Capture the cell that displays the provided text and extract its [x, y] central coordinate. 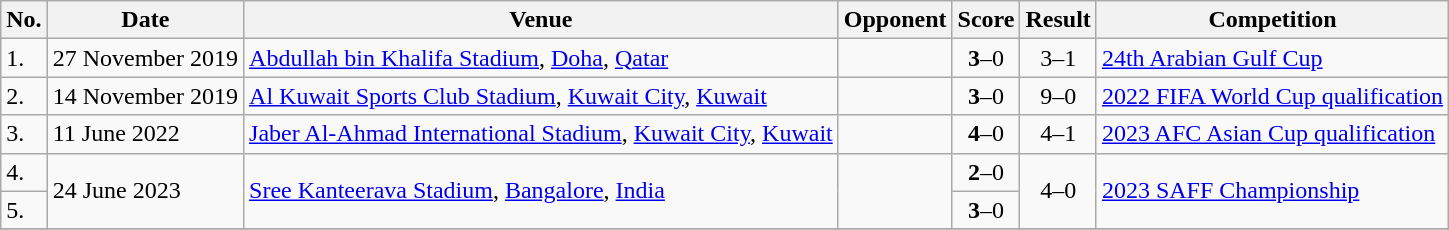
Result [1058, 20]
2. [24, 96]
No. [24, 20]
Competition [1272, 20]
3. [24, 134]
Opponent [895, 20]
Jaber Al-Ahmad International Stadium, Kuwait City, Kuwait [542, 134]
4–1 [1058, 134]
2–0 [986, 172]
5. [24, 210]
Al Kuwait Sports Club Stadium, Kuwait City, Kuwait [542, 96]
9–0 [1058, 96]
Sree Kanteerava Stadium, Bangalore, India [542, 191]
2023 SAFF Championship [1272, 191]
3–1 [1058, 58]
2022 FIFA World Cup qualification [1272, 96]
Abdullah bin Khalifa Stadium, Doha, Qatar [542, 58]
Date [145, 20]
24th Arabian Gulf Cup [1272, 58]
27 November 2019 [145, 58]
Venue [542, 20]
4. [24, 172]
14 November 2019 [145, 96]
24 June 2023 [145, 191]
11 June 2022 [145, 134]
1. [24, 58]
Score [986, 20]
2023 AFC Asian Cup qualification [1272, 134]
